Pinpoint the cell where the given text exists, returning its (X, Y) midpoint coordinate. 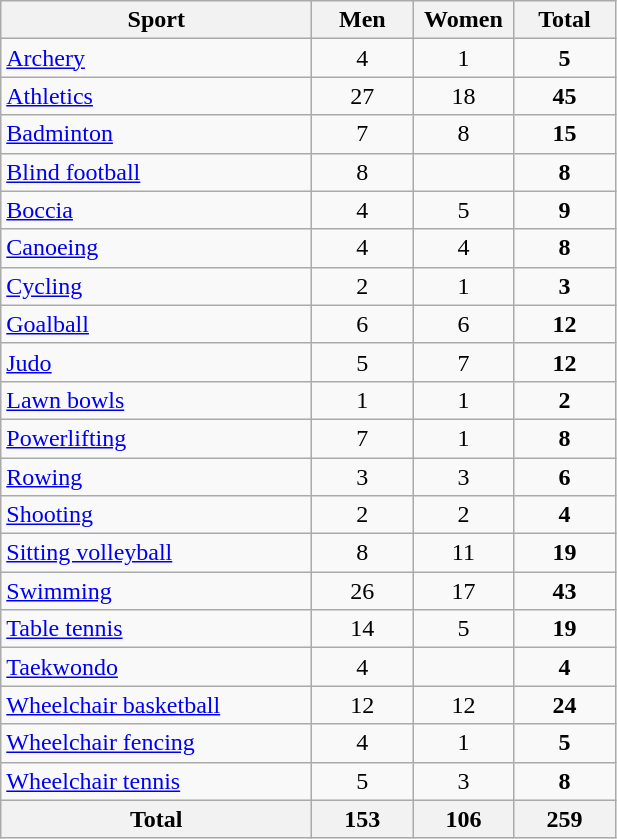
Women (464, 20)
18 (464, 96)
9 (564, 210)
Wheelchair tennis (156, 781)
Archery (156, 58)
Goalball (156, 324)
43 (564, 591)
Swimming (156, 591)
17 (464, 591)
Table tennis (156, 629)
259 (564, 819)
Wheelchair basketball (156, 705)
Judo (156, 362)
Taekwondo (156, 667)
Shooting (156, 515)
Powerlifting (156, 438)
Wheelchair fencing (156, 743)
Badminton (156, 134)
Sitting volleyball (156, 553)
15 (564, 134)
11 (464, 553)
Sport (156, 20)
27 (362, 96)
Men (362, 20)
Athletics (156, 96)
Boccia (156, 210)
153 (362, 819)
Rowing (156, 477)
Cycling (156, 286)
Lawn bowls (156, 400)
45 (564, 96)
14 (362, 629)
Canoeing (156, 248)
Blind football (156, 172)
24 (564, 705)
26 (362, 591)
106 (464, 819)
